Return (x, y) of the center of cell containing provided text 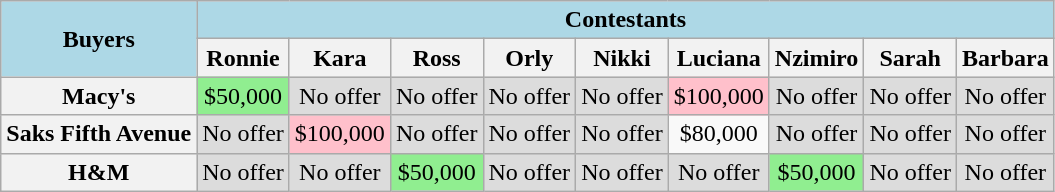
Buyers (99, 39)
Saks Fifth Avenue (99, 134)
H&M (99, 172)
Barbara (1005, 58)
$80,000 (718, 134)
Nzimiro (816, 58)
Sarah (910, 58)
Contestants (626, 20)
Ronnie (244, 58)
Ross (436, 58)
Luciana (718, 58)
Kara (340, 58)
Orly (530, 58)
Nikki (622, 58)
Macy's (99, 96)
